Search for the cell housing the specified text and yield its (X, Y) center coordinate. 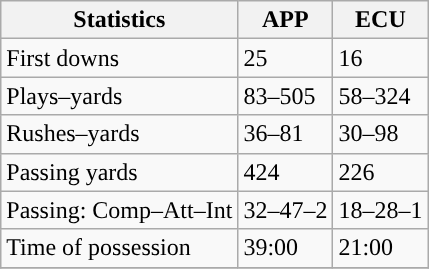
First downs (120, 58)
424 (286, 172)
Plays–yards (120, 96)
25 (286, 58)
16 (380, 58)
30–98 (380, 134)
18–28–1 (380, 210)
Passing: Comp–Att–Int (120, 210)
Time of possession (120, 248)
Statistics (120, 20)
58–324 (380, 96)
39:00 (286, 248)
21:00 (380, 248)
Rushes–yards (120, 134)
32–47–2 (286, 210)
226 (380, 172)
83–505 (286, 96)
36–81 (286, 134)
ECU (380, 20)
APP (286, 20)
Passing yards (120, 172)
